Identify which cell holds the provided text, then report its [X, Y] central coordinate. 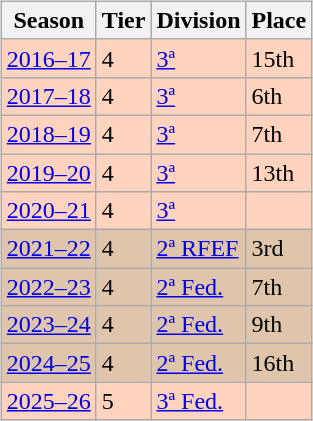
15th [279, 58]
2016–17 [48, 58]
6th [279, 96]
2025–26 [48, 401]
Division [198, 20]
Tier [124, 20]
2ª RFEF [198, 249]
2020–21 [48, 211]
13th [279, 173]
3ª Fed. [198, 401]
2023–24 [48, 325]
2017–18 [48, 96]
9th [279, 325]
2021–22 [48, 249]
2024–25 [48, 363]
16th [279, 363]
2022–23 [48, 287]
Season [48, 20]
Place [279, 20]
2018–19 [48, 134]
2019–20 [48, 173]
5 [124, 401]
3rd [279, 249]
